Identify which cell holds the provided text, then report its [X, Y] central coordinate. 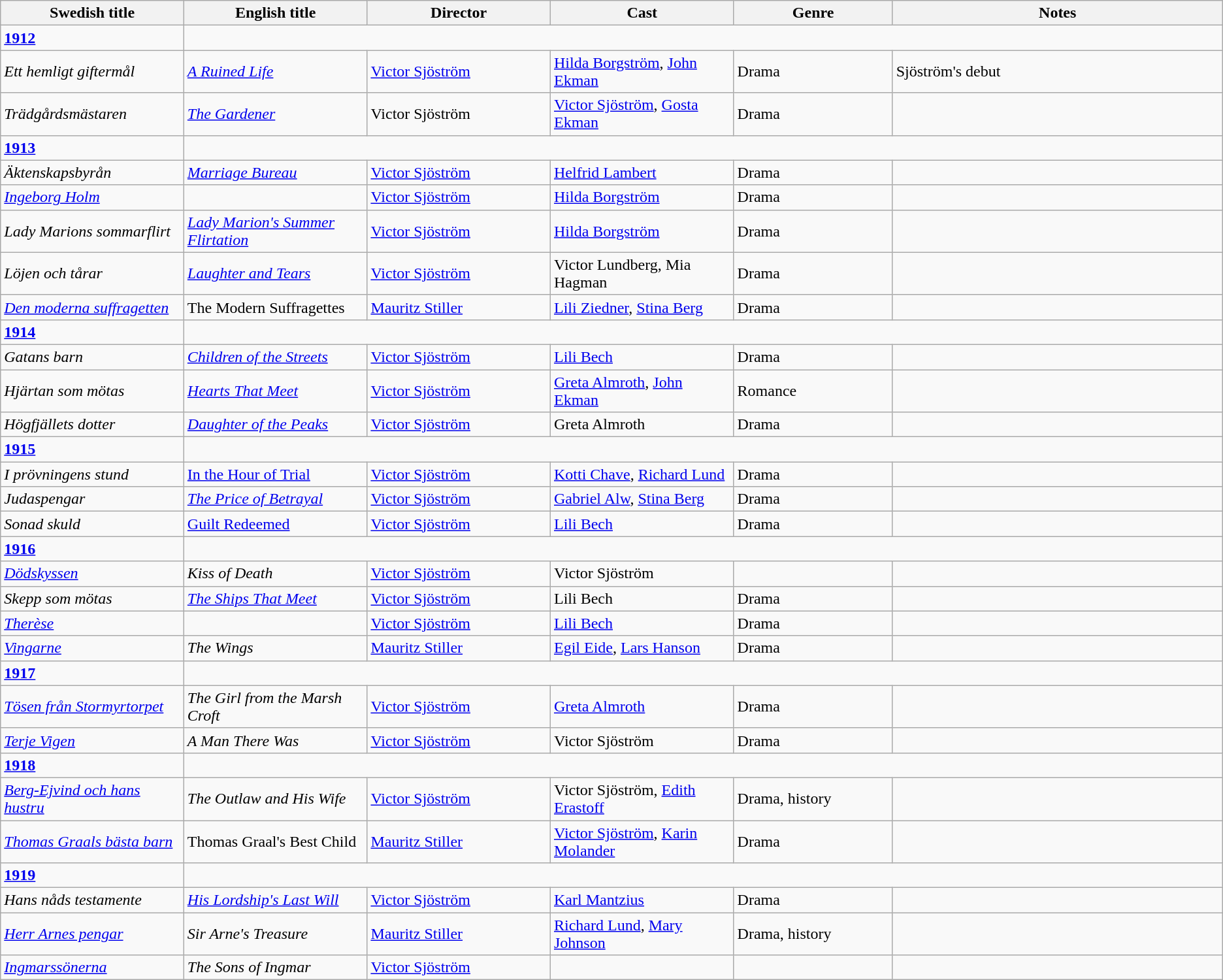
Laughter and Tears [276, 273]
Löjen och tårar [93, 273]
Notes [1057, 13]
Thomas Graal's Best Child [276, 841]
Richard Lund, Mary Johnson [642, 934]
Herr Arnes pengar [93, 934]
Judaspengar [93, 499]
Daughter of the Peaks [276, 425]
A Man There Was [276, 740]
Guilt Redeemed [276, 524]
Victor Sjöström, Karin Molander [642, 841]
His Lordship's Last Will [276, 900]
Högfjällets dotter [93, 425]
Hilda Borgström, John Ekman [642, 72]
Marriage Bureau [276, 172]
The Sons of Ingmar [276, 968]
1917 [93, 673]
1916 [93, 549]
Cast [642, 13]
Sjöström's debut [1057, 72]
Ett hemligt giftermål [93, 72]
Sir Arne's Treasure [276, 934]
Children of the Streets [276, 357]
Therèse [93, 623]
Hans nåds testamente [93, 900]
Egil Eide, Lars Hanson [642, 648]
Hearts That Meet [276, 391]
Kotti Chave, Richard Lund [642, 474]
Ingmarssönerna [93, 968]
I prövningens stund [93, 474]
Director [459, 13]
The Wings [276, 648]
Greta Almroth, John Ekman [642, 391]
The Girl from the Marsh Croft [276, 707]
Terje Vigen [93, 740]
1918 [93, 765]
Hjärtan som mötas [93, 391]
Thomas Graals bästa barn [93, 841]
1919 [93, 875]
The Gardener [276, 114]
Genre [813, 13]
Victor Lundberg, Mia Hagman [642, 273]
Den moderna suffragetten [93, 307]
Lady Marions sommarflirt [93, 231]
1914 [93, 332]
Swedish title [93, 13]
The Outlaw and His Wife [276, 798]
Gatans barn [93, 357]
Helfrid Lambert [642, 172]
Lady Marion's Summer Flirtation [276, 231]
Vingarne [93, 648]
Gabriel Alw, Stina Berg [642, 499]
Äktenskapsbyrån [93, 172]
Lili Ziedner, Stina Berg [642, 307]
Ingeborg Holm [93, 197]
Skepp som mötas [93, 598]
1915 [93, 449]
Victor Sjöström, Gosta Ekman [642, 114]
1912 [93, 38]
Victor Sjöström, Edith Erastoff [642, 798]
Tösen från Stormyrtorpet [93, 707]
Berg-Ejvind och hans hustru [93, 798]
Sonad skuld [93, 524]
Romance [813, 391]
The Modern Suffragettes [276, 307]
In the Hour of Trial [276, 474]
1913 [93, 148]
Karl Mantzius [642, 900]
Dödskyssen [93, 574]
Kiss of Death [276, 574]
A Ruined Life [276, 72]
English title [276, 13]
The Ships That Meet [276, 598]
Trädgårdsmästaren [93, 114]
The Price of Betrayal [276, 499]
